Locate the cell with the specified text and output its (x, y) center coordinate. 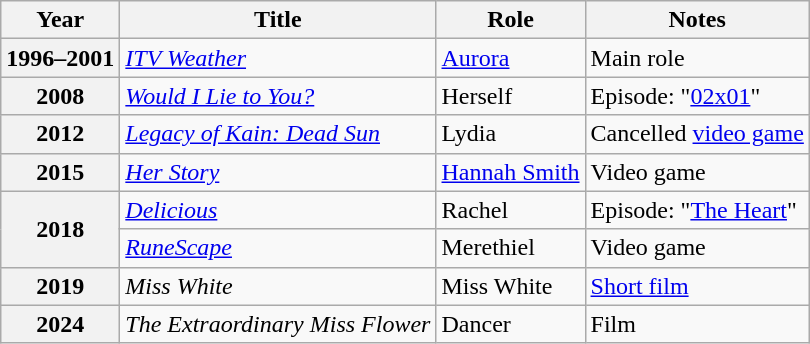
Notes (697, 20)
Role (510, 20)
Herself (510, 96)
Her Story (278, 172)
2012 (60, 134)
Episode: "02x01" (697, 96)
Aurora (510, 58)
1996–2001 (60, 58)
2019 (60, 286)
Short film (697, 286)
ITV Weather (278, 58)
Lydia (510, 134)
Episode: "The Heart" (697, 210)
2018 (60, 229)
Title (278, 20)
Merethiel (510, 248)
Delicious (278, 210)
2015 (60, 172)
Film (697, 324)
2008 (60, 96)
Dancer (510, 324)
2024 (60, 324)
Rachel (510, 210)
Hannah Smith (510, 172)
The Extraordinary Miss Flower (278, 324)
Main role (697, 58)
Legacy of Kain: Dead Sun (278, 134)
Year (60, 20)
Cancelled video game (697, 134)
RuneScape (278, 248)
Would I Lie to You? (278, 96)
